From the cell containing the given text, extract its center point as (X, Y) coordinate. 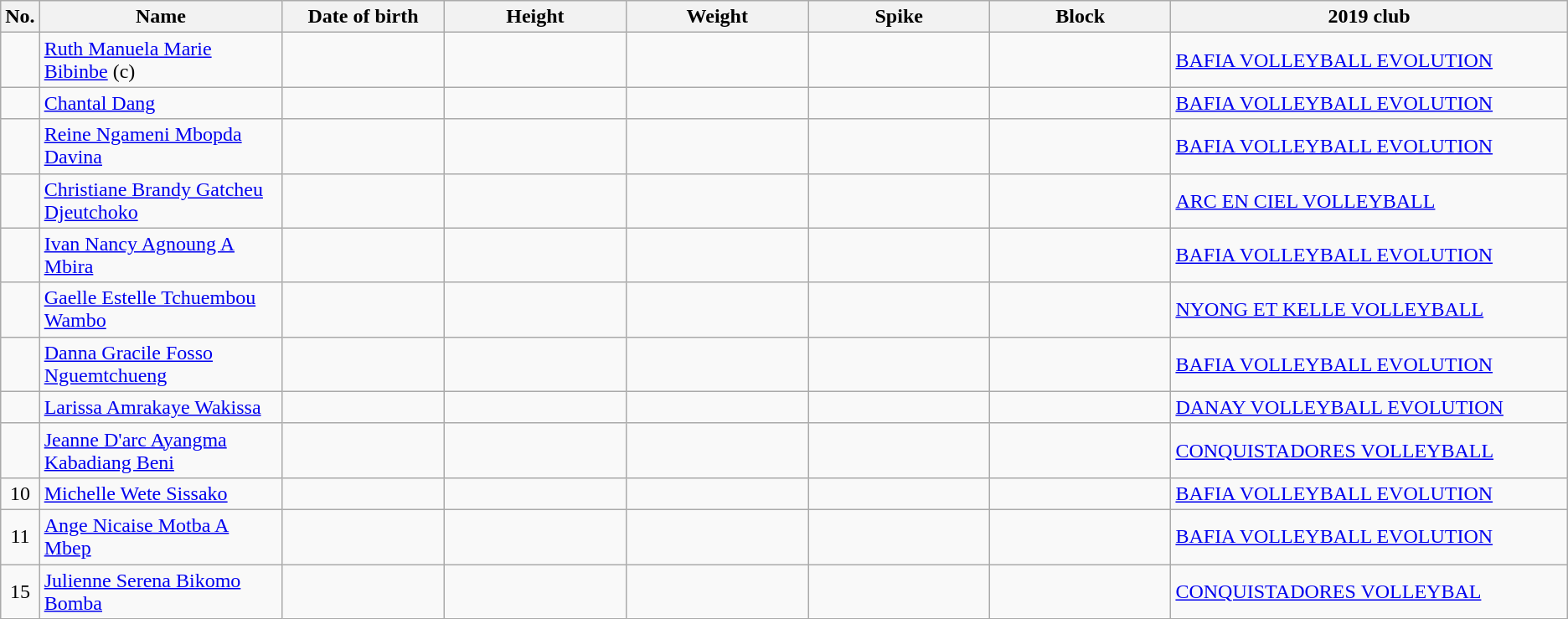
Danna Gracile Fosso Nguemtchueng (161, 364)
Chantal Dang (161, 103)
CONQUISTADORES VOLLEYBAL (1369, 591)
Ivan Nancy Agnoung A Mbira (161, 255)
Weight (717, 17)
Block (1080, 17)
Julienne Serena Bikomo Bomba (161, 591)
Height (534, 17)
Ruth Manuela Marie Bibinbe (c) (161, 60)
Ange Nicaise Motba A Mbep (161, 536)
Michelle Wete Sissako (161, 493)
No. (20, 17)
Jeanne D'arc Ayangma Kabadiang Beni (161, 451)
Spike (899, 17)
NYONG ET KELLE VOLLEYBALL (1369, 310)
2019 club (1369, 17)
ARC EN CIEL VOLLEYBALL (1369, 201)
Christiane Brandy Gatcheu Djeutchoko (161, 201)
Reine Ngameni Mbopda Davina (161, 146)
15 (20, 591)
DANAY VOLLEYBALL EVOLUTION (1369, 407)
Name (161, 17)
10 (20, 493)
Larissa Amrakaye Wakissa (161, 407)
Date of birth (364, 17)
11 (20, 536)
Gaelle Estelle Tchuembou Wambo (161, 310)
CONQUISTADORES VOLLEYBALL (1369, 451)
